Output the [x, y] coordinate of the center of the cell containing the given text.  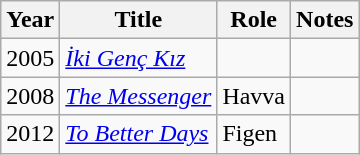
İki Genç Kız [138, 58]
Havva [254, 96]
Figen [254, 134]
2005 [30, 58]
2008 [30, 96]
Title [138, 20]
Year [30, 20]
Role [254, 20]
To Better Days [138, 134]
2012 [30, 134]
The Messenger [138, 96]
Notes [325, 20]
